Identify which cell holds the provided text, then report its [X, Y] central coordinate. 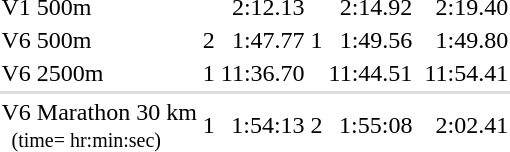
1:49.56 [370, 40]
11:36.70 [262, 73]
1:49.80 [466, 40]
11:54.41 [466, 73]
V6 500m [99, 40]
1:47.77 [262, 40]
11:44.51 [370, 73]
2 [208, 40]
V6 2500m [99, 73]
